Locate the cell with the specified text and output its (x, y) center coordinate. 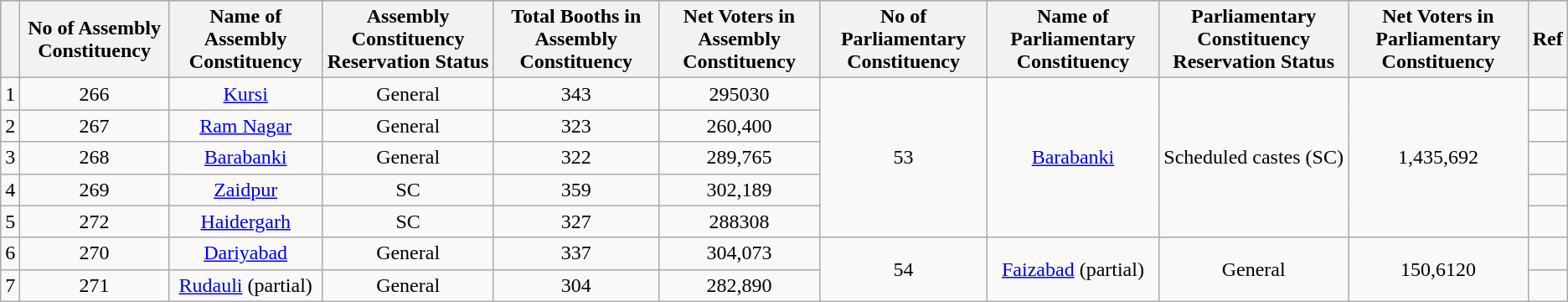
Assembly Constituency Reservation Status (408, 39)
4 (10, 190)
282,890 (739, 285)
Haidergarh (245, 221)
337 (576, 253)
6 (10, 253)
304 (576, 285)
304,073 (739, 253)
Name of Parliamentary Constituency (1072, 39)
272 (95, 221)
295030 (739, 94)
343 (576, 94)
No of Parliamentary Constituency (903, 39)
267 (95, 126)
150,6120 (1438, 269)
302,189 (739, 190)
Scheduled castes (SC) (1254, 158)
1 (10, 94)
288308 (739, 221)
Dariyabad (245, 253)
Kursi (245, 94)
Faizabad (partial) (1072, 269)
5 (10, 221)
266 (95, 94)
Ref (1548, 39)
7 (10, 285)
270 (95, 253)
327 (576, 221)
1,435,692 (1438, 158)
359 (576, 190)
Ram Nagar (245, 126)
322 (576, 158)
269 (95, 190)
Net Voters in Parliamentary Constituency (1438, 39)
Total Booths in Assembly Constituency (576, 39)
268 (95, 158)
54 (903, 269)
53 (903, 158)
Rudauli (partial) (245, 285)
Parliamentary Constituency Reservation Status (1254, 39)
271 (95, 285)
Net Voters in Assembly Constituency (739, 39)
323 (576, 126)
Zaidpur (245, 190)
Name of Assembly Constituency (245, 39)
2 (10, 126)
No of Assembly Constituency (95, 39)
289,765 (739, 158)
3 (10, 158)
260,400 (739, 126)
